Return [x, y] of the center of cell containing provided text 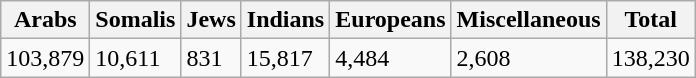
103,879 [46, 58]
Miscellaneous [528, 20]
Indians [285, 20]
138,230 [650, 58]
10,611 [136, 58]
Total [650, 20]
831 [211, 58]
Arabs [46, 20]
Europeans [390, 20]
2,608 [528, 58]
15,817 [285, 58]
Jews [211, 20]
Somalis [136, 20]
4,484 [390, 58]
